Detect which cell encompasses the target text, then output its (x, y) center coordinate. 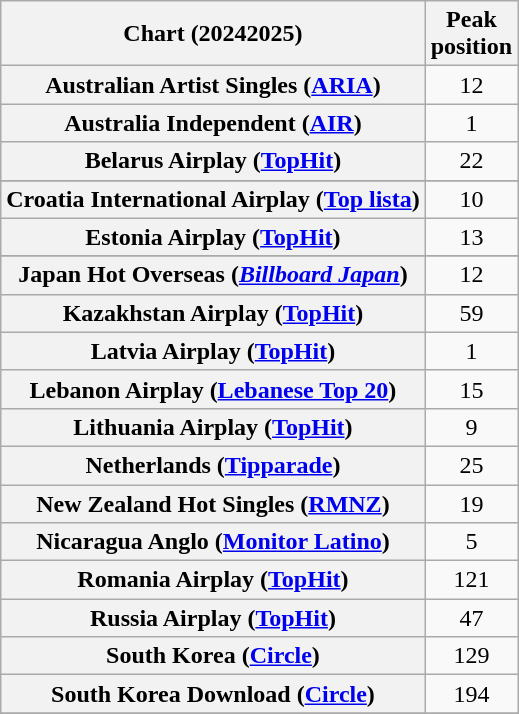
Lebanon Airplay (Lebanese Top 20) (213, 389)
Nicaragua Anglo (Monitor Latino) (213, 542)
121 (471, 580)
10 (471, 199)
South Korea (Circle) (213, 656)
New Zealand Hot Singles (RMNZ) (213, 503)
Peakposition (471, 34)
Japan Hot Overseas (Billboard Japan) (213, 275)
South Korea Download (Circle) (213, 694)
Estonia Airplay (TopHit) (213, 237)
22 (471, 161)
13 (471, 237)
19 (471, 503)
Romania Airplay (TopHit) (213, 580)
Australia Independent (AIR) (213, 123)
Netherlands (Tipparade) (213, 465)
194 (471, 694)
Kazakhstan Airplay (TopHit) (213, 313)
Lithuania Airplay (TopHit) (213, 427)
Russia Airplay (TopHit) (213, 618)
Chart (20242025) (213, 34)
25 (471, 465)
Croatia International Airplay (Top lista) (213, 199)
129 (471, 656)
Belarus Airplay (TopHit) (213, 161)
15 (471, 389)
9 (471, 427)
Australian Artist Singles (ARIA) (213, 85)
Latvia Airplay (TopHit) (213, 351)
47 (471, 618)
59 (471, 313)
5 (471, 542)
